Scan for the cell matching the given text and deliver its [X, Y] coordinate at center. 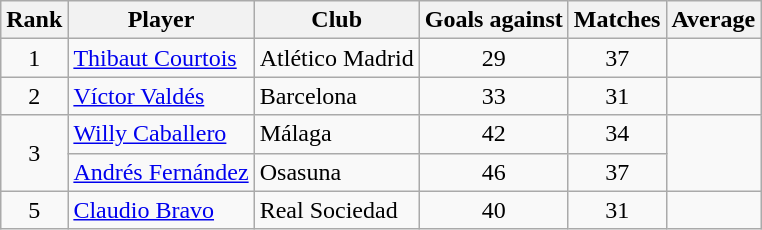
5 [34, 210]
Average [714, 20]
29 [494, 58]
Matches [617, 20]
Rank [34, 20]
40 [494, 210]
34 [617, 134]
2 [34, 96]
Willy Caballero [161, 134]
46 [494, 172]
3 [34, 153]
Atlético Madrid [336, 58]
42 [494, 134]
Andrés Fernández [161, 172]
1 [34, 58]
Málaga [336, 134]
Claudio Bravo [161, 210]
Player [161, 20]
Barcelona [336, 96]
Club [336, 20]
33 [494, 96]
Real Sociedad [336, 210]
Thibaut Courtois [161, 58]
Osasuna [336, 172]
Goals against [494, 20]
Víctor Valdés [161, 96]
